Identify which cell holds the provided text, then report its (x, y) central coordinate. 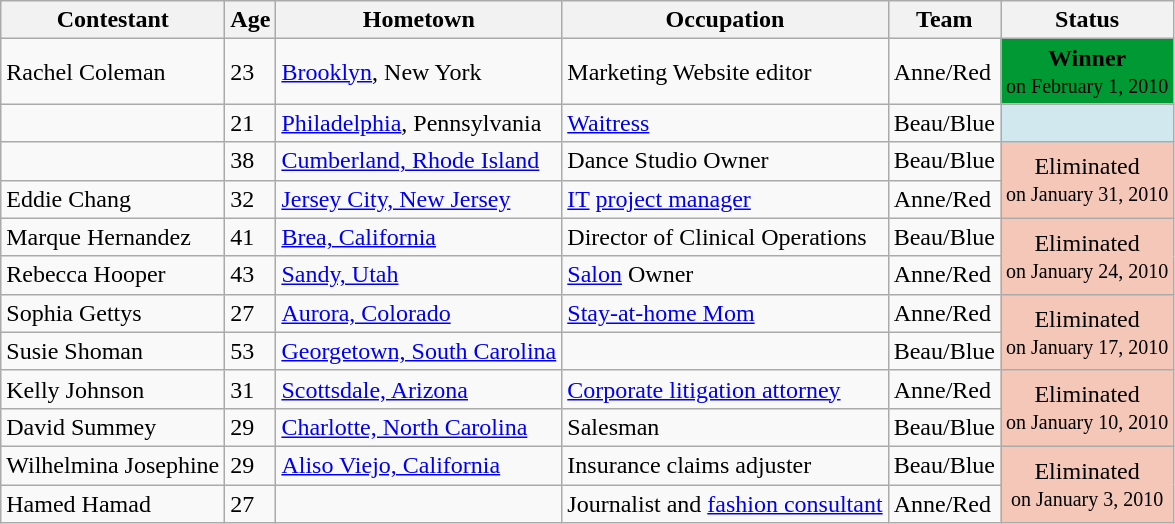
32 (250, 199)
Insurance claims adjuster (725, 465)
Philadelphia, Pennsylvania (419, 123)
Journalist and fashion consultant (725, 503)
Sandy, Utah (419, 275)
Brooklyn, New York (419, 72)
Aurora, Colorado (419, 313)
Rachel Coleman (113, 72)
43 (250, 275)
David Summey (113, 427)
Eddie Chang (113, 199)
Hamed Hamad (113, 503)
Eliminatedon January 3, 2010 (1088, 484)
Hometown (419, 20)
Director of Clinical Operations (725, 237)
Scottsdale, Arizona (419, 389)
41 (250, 237)
Corporate litigation attorney (725, 389)
38 (250, 161)
Contestant (113, 20)
IT project manager (725, 199)
Salesman (725, 427)
Eliminatedon January 10, 2010 (1088, 408)
Eliminatedon January 24, 2010 (1088, 256)
Georgetown, South Carolina (419, 351)
Winneron February 1, 2010 (1088, 72)
Rebecca Hooper (113, 275)
Wilhelmina Josephine (113, 465)
Status (1088, 20)
Brea, California (419, 237)
Marque Hernandez (113, 237)
Kelly Johnson (113, 389)
Sophia Gettys (113, 313)
Waitress (725, 123)
Stay-at-home Mom (725, 313)
Cumberland, Rhode Island (419, 161)
Marketing Website editor (725, 72)
Team (944, 20)
31 (250, 389)
Susie Shoman (113, 351)
Salon Owner (725, 275)
Age (250, 20)
53 (250, 351)
Eliminatedon January 17, 2010 (1088, 332)
Dance Studio Owner (725, 161)
23 (250, 72)
Eliminatedon January 31, 2010 (1088, 180)
21 (250, 123)
Jersey City, New Jersey (419, 199)
Aliso Viejo, California (419, 465)
Occupation (725, 20)
Charlotte, North Carolina (419, 427)
